Return the (X, Y) coordinate for the center point of the cell that contains the specified text.  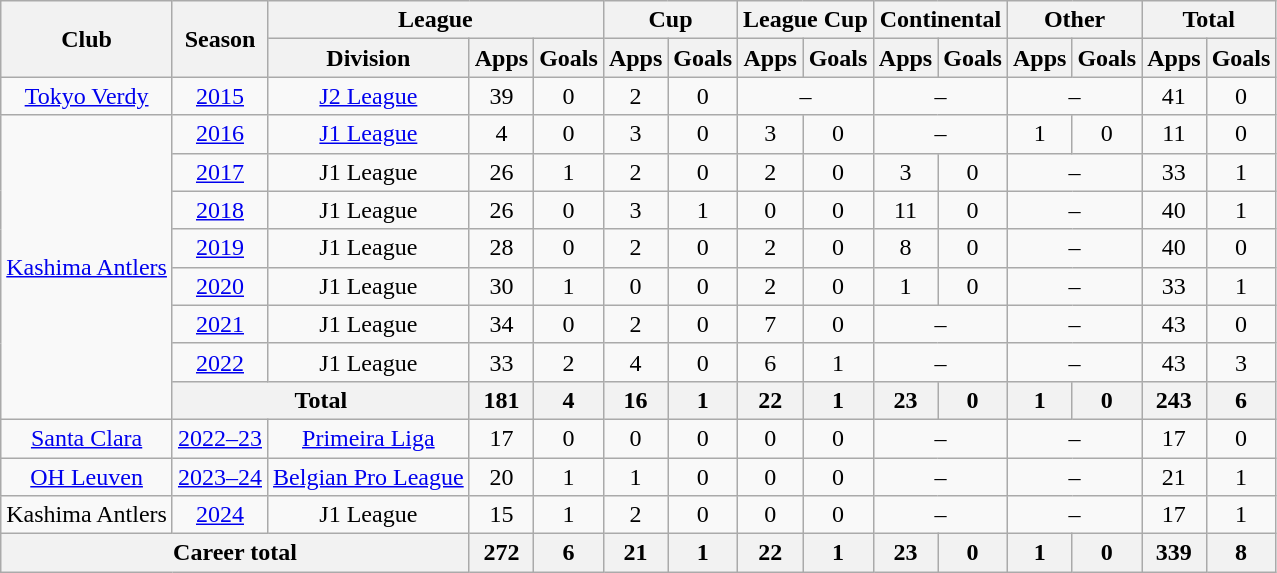
15 (501, 515)
2024 (220, 515)
30 (501, 286)
2022–23 (220, 438)
League (436, 20)
Continental (940, 20)
28 (501, 248)
7 (770, 324)
2016 (220, 134)
Season (220, 39)
181 (501, 400)
Santa Clara (87, 438)
2015 (220, 96)
Tokyo Verdy (87, 96)
2019 (220, 248)
Division (369, 58)
OH Leuven (87, 477)
Other (1074, 20)
272 (501, 553)
League Cup (806, 20)
Career total (235, 553)
20 (501, 477)
39 (501, 96)
Primeira Liga (369, 438)
2022 (220, 362)
2020 (220, 286)
Cup (670, 20)
34 (501, 324)
339 (1174, 553)
2017 (220, 172)
2023–24 (220, 477)
2018 (220, 210)
J2 League (369, 96)
Belgian Pro League (369, 477)
16 (635, 400)
41 (1174, 96)
Club (87, 39)
243 (1174, 400)
2021 (220, 324)
